Pinpoint the cell where the given text exists, returning its (x, y) midpoint coordinate. 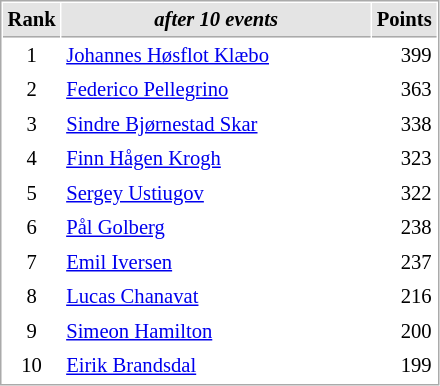
200 (404, 332)
363 (404, 90)
9 (32, 332)
10 (32, 366)
Emil Iversen (216, 262)
322 (404, 194)
338 (404, 124)
Points (404, 20)
Rank (32, 20)
323 (404, 158)
Simeon Hamilton (216, 332)
2 (32, 90)
Finn Hågen Krogh (216, 158)
238 (404, 228)
237 (404, 262)
Johannes Høsflot Klæbo (216, 56)
6 (32, 228)
4 (32, 158)
5 (32, 194)
7 (32, 262)
Eirik Brandsdal (216, 366)
399 (404, 56)
Sergey Ustiugov (216, 194)
Sindre Bjørnestad Skar (216, 124)
after 10 events (216, 20)
216 (404, 296)
199 (404, 366)
Lucas Chanavat (216, 296)
Pål Golberg (216, 228)
Federico Pellegrino (216, 90)
1 (32, 56)
3 (32, 124)
8 (32, 296)
